For the text-containing cell, return its midpoint in (x, y) coordinate format. 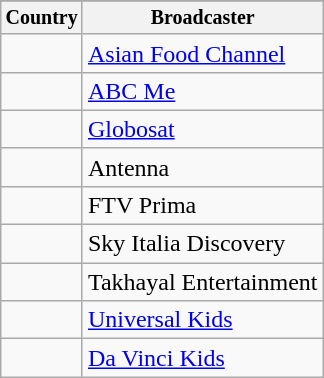
Asian Food Channel (202, 53)
Country (42, 18)
FTV Prima (202, 205)
Da Vinci Kids (202, 358)
Broadcaster (202, 18)
Takhayal Entertainment (202, 282)
Universal Kids (202, 320)
Antenna (202, 167)
Globosat (202, 129)
ABC Me (202, 91)
Sky Italia Discovery (202, 244)
